Output the (X, Y) coordinate of the center of the cell containing the given text.  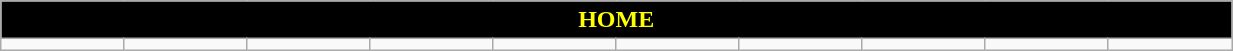
HOME (616, 20)
